Extract the (X, Y) coordinate from the center of the cell holding the provided text.  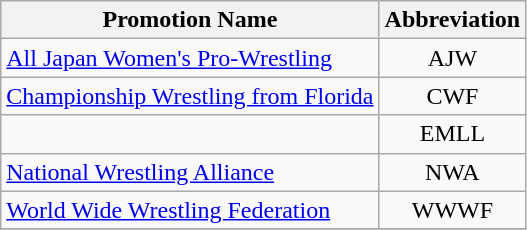
National Wrestling Alliance (190, 172)
NWA (452, 172)
Championship Wrestling from Florida (190, 96)
Abbreviation (452, 20)
EMLL (452, 134)
All Japan Women's Pro-Wrestling (190, 58)
CWF (452, 96)
AJW (452, 58)
World Wide Wrestling Federation (190, 210)
WWWF (452, 210)
Promotion Name (190, 20)
